Return (x, y) of the center of cell containing provided text 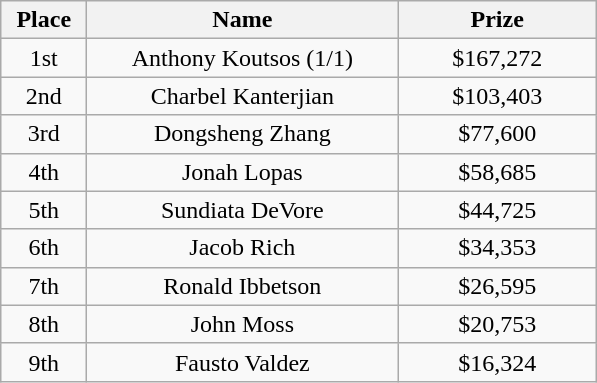
6th (44, 248)
$103,403 (498, 96)
1st (44, 58)
Sundiata DeVore (242, 210)
4th (44, 172)
$26,595 (498, 286)
Place (44, 20)
$77,600 (498, 134)
7th (44, 286)
$20,753 (498, 324)
Name (242, 20)
$44,725 (498, 210)
$16,324 (498, 362)
5th (44, 210)
9th (44, 362)
$167,272 (498, 58)
John Moss (242, 324)
2nd (44, 96)
Ronald Ibbetson (242, 286)
Jonah Lopas (242, 172)
$34,353 (498, 248)
3rd (44, 134)
Dongsheng Zhang (242, 134)
Charbel Kanterjian (242, 96)
Anthony Koutsos (1/1) (242, 58)
Jacob Rich (242, 248)
$58,685 (498, 172)
Prize (498, 20)
8th (44, 324)
Fausto Valdez (242, 362)
